Extract the [X, Y] coordinate from the center of the cell holding the provided text.  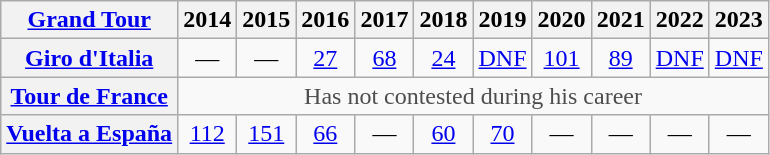
112 [208, 134]
2023 [738, 20]
60 [444, 134]
2015 [266, 20]
2017 [384, 20]
Grand Tour [90, 20]
Giro d'Italia [90, 58]
101 [562, 58]
27 [326, 58]
151 [266, 134]
70 [502, 134]
66 [326, 134]
2019 [502, 20]
2016 [326, 20]
2020 [562, 20]
Vuelta a España [90, 134]
89 [620, 58]
2018 [444, 20]
2014 [208, 20]
24 [444, 58]
Has not contested during his career [474, 96]
Tour de France [90, 96]
68 [384, 58]
2022 [680, 20]
2021 [620, 20]
